Search for the cell housing the specified text and yield its (x, y) center coordinate. 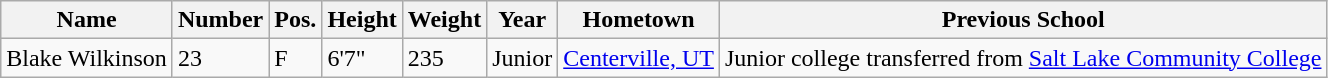
Junior college transferred from Salt Lake Community College (1023, 58)
Year (522, 20)
Centerville, UT (639, 58)
Height (362, 20)
Number (220, 20)
Name (87, 20)
23 (220, 58)
Blake Wilkinson (87, 58)
Pos. (296, 20)
Junior (522, 58)
Previous School (1023, 20)
Hometown (639, 20)
F (296, 58)
235 (444, 58)
6'7" (362, 58)
Weight (444, 20)
